Return [X, Y] of the center of cell containing provided text 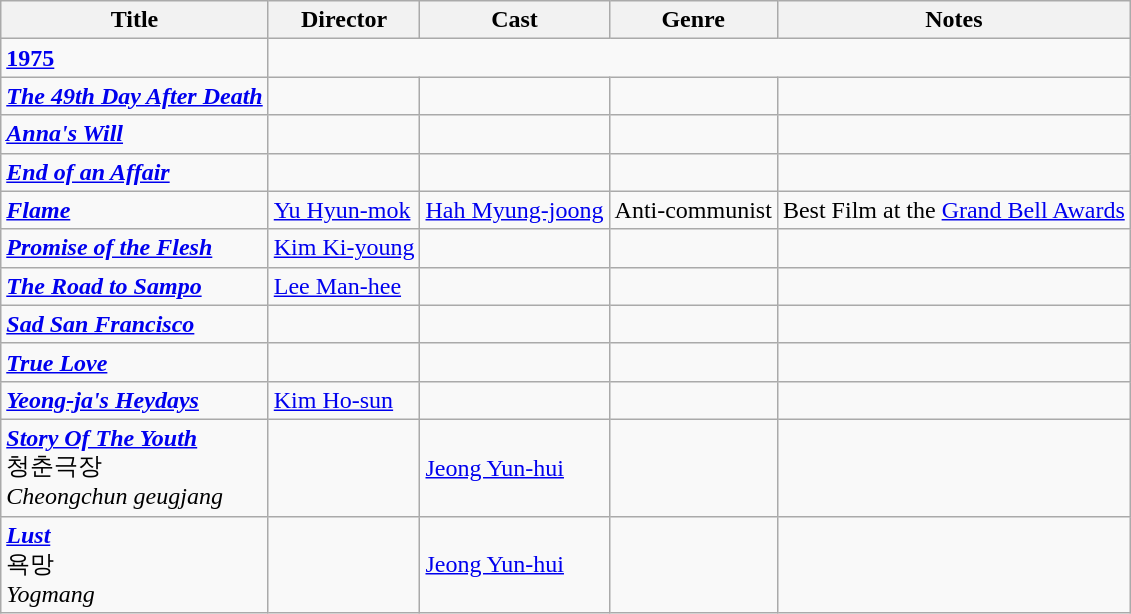
The Road to Sampo [134, 286]
Hah Myung-joong [514, 210]
Promise of the Flesh [134, 248]
Best Film at the Grand Bell Awards [954, 210]
Notes [954, 20]
Story Of The Youth청춘극장Cheongchun geugjang [134, 468]
Sad San Francisco [134, 324]
Yeong-ja's Heydays [134, 400]
Yu Hyun-mok [344, 210]
1975 [134, 58]
Anti-communist [693, 210]
Kim Ho-sun [344, 400]
Anna's Will [134, 134]
Flame [134, 210]
Genre [693, 20]
Kim Ki-young [344, 248]
Title [134, 20]
Lust욕망Yogmang [134, 564]
The 49th Day After Death [134, 96]
End of an Affair [134, 172]
Lee Man-hee [344, 286]
Director [344, 20]
True Love [134, 362]
Cast [514, 20]
